For the text-containing cell, return its midpoint in [x, y] coordinate format. 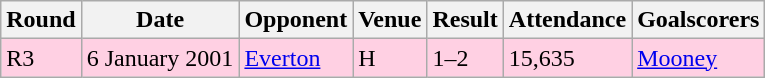
Venue [390, 20]
6 January 2001 [160, 58]
H [390, 58]
1–2 [465, 58]
Mooney [698, 58]
Goalscorers [698, 20]
Everton [296, 58]
Opponent [296, 20]
R3 [41, 58]
Attendance [567, 20]
Round [41, 20]
Date [160, 20]
15,635 [567, 58]
Result [465, 20]
